Find where the given text appears and provide that cell's center as (x, y) coordinate. 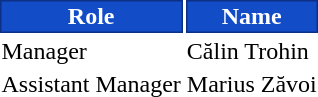
Name (252, 16)
Role (91, 16)
Manager (91, 51)
Călin Trohin (252, 51)
